Find where the given text appears and provide that cell's center as (X, Y) coordinate. 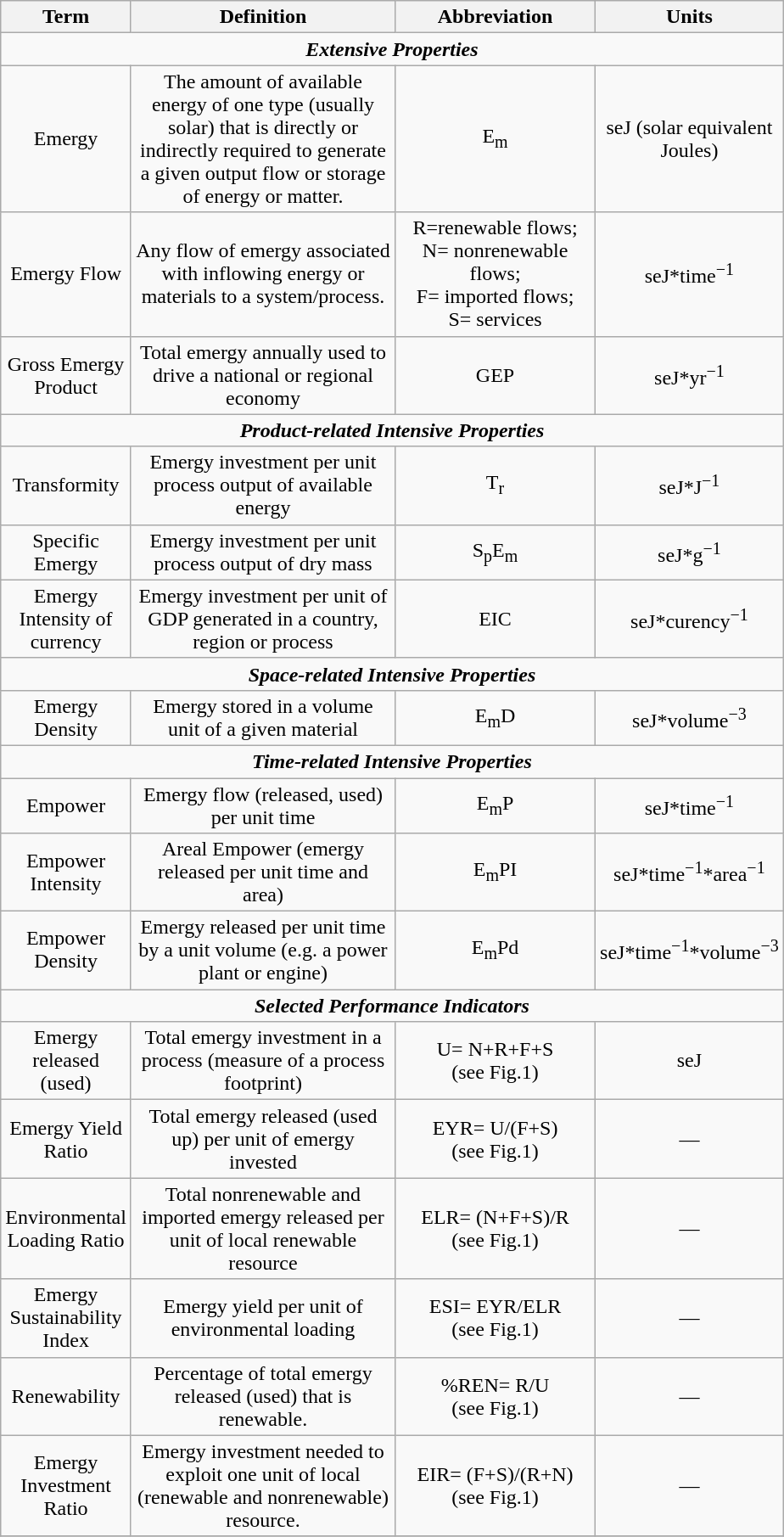
Emergy investment per unit process output of dry mass (263, 552)
Total nonrenewable and imported emergy released per unit of local renewable resource (263, 1229)
Em (496, 139)
EIR= (F+S)/(R+N) (see Fig.1) (496, 1485)
Emergy investment per unit process output of available energy (263, 485)
EYR= U/(F+S)(see Fig.1) (496, 1139)
Emergy investment per unit of GDP generated in a country, region or process (263, 619)
seJ*J−1 (690, 485)
Emergy Density (66, 718)
Space-related Intensive Properties (392, 674)
ESI= EYR/ELR(see Fig.1) (496, 1318)
seJ*time−1*volume−3 (690, 951)
Emergy (66, 139)
Emergy Sustainability Index (66, 1318)
EmPI (496, 872)
Emergy Flow (66, 274)
%REN= R/U(see Fig.1) (496, 1396)
Time-related Intensive Properties (392, 761)
Total emergy annually used to drive a national or regional economy (263, 375)
EmP (496, 805)
Abbreviation (496, 17)
SpEm (496, 552)
seJ*curency−1 (690, 619)
Gross Emergy Product (66, 375)
Total emergy released (used up) per unit of emergy invested (263, 1139)
Emergy investment needed to exploit one unit of local (renewable and nonrenewable) resource. (263, 1485)
EIC (496, 619)
R=renewable flows; N= nonrenewable flows; F= imported flows; S= services (496, 274)
Emergy stored in a volume unit of a given material (263, 718)
Units (690, 17)
seJ (solar equivalent Joules) (690, 139)
Areal Empower (emergy released per unit time and area) (263, 872)
Emergy Intensity of currency (66, 619)
Total emergy investment in a process (measure of a process footprint) (263, 1061)
Emergy released (used) (66, 1061)
Any flow of emergy associated with inflowing energy or materials to a system/process. (263, 274)
Τr (496, 485)
ELR= (N+F+S)/R(see Fig.1) (496, 1229)
Specific Emergy (66, 552)
Emergy yield per unit of environmental loading (263, 1318)
seJ*volume−3 (690, 718)
Empower (66, 805)
U= N+R+F+S (see Fig.1) (496, 1061)
EmD (496, 718)
Term (66, 17)
EmPd (496, 951)
Emergy Yield Ratio (66, 1139)
Selected Performance Indicators (392, 1006)
Emergy flow (released, used) per unit time (263, 805)
Emergy Investment Ratio (66, 1485)
Emergy released per unit time by a unit volume (e.g. a power plant or engine) (263, 951)
Renewability (66, 1396)
seJ (690, 1061)
Environmental Loading Ratio (66, 1229)
Definition (263, 17)
GEP (496, 375)
seJ*yr−1 (690, 375)
seJ*g−1 (690, 552)
Extensive Properties (392, 49)
Percentage of total emergy released (used) that is renewable. (263, 1396)
Product-related Intensive Properties (392, 430)
seJ*time−1*area−1 (690, 872)
Empower Intensity (66, 872)
Transformity (66, 485)
Empower Density (66, 951)
